For the text-containing cell, return its midpoint in (x, y) coordinate format. 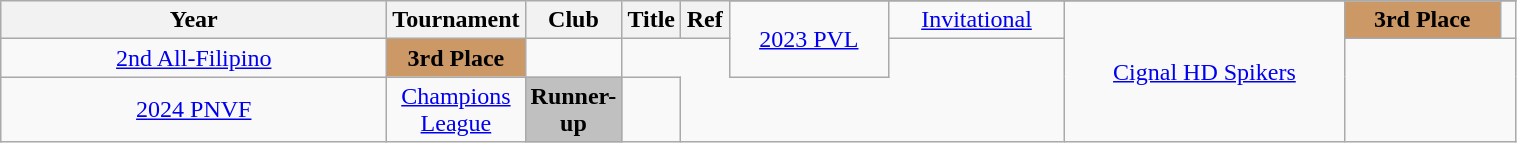
Club (574, 20)
Cignal HD Spikers (1204, 72)
Invitational (977, 20)
Ref (704, 20)
2023 PVL (809, 39)
2nd All-Filipino (194, 58)
Tournament (456, 20)
Title (652, 20)
Champions League (456, 110)
Year (194, 20)
Runner-up (574, 110)
2024 PNVF (194, 110)
